From the cell containing the given text, extract its center point as [x, y] coordinate. 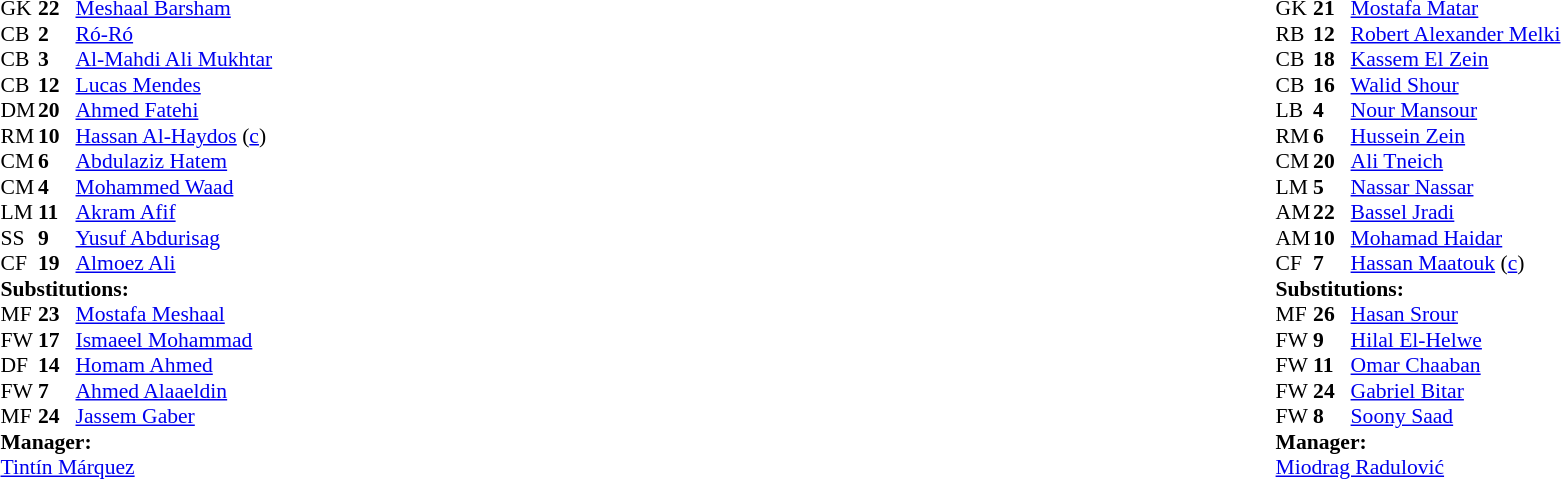
26 [1332, 315]
18 [1332, 59]
Akram Afif [174, 213]
Yusuf Abdurisag [174, 238]
Soony Saad [1456, 417]
Mohammed Waad [174, 187]
Hassan Maatouk (c) [1456, 263]
Jassem Gaber [174, 417]
8 [1332, 417]
3 [57, 59]
Ali Tneich [1456, 161]
Omar Chaaban [1456, 365]
RB [1295, 34]
Abdulaziz Hatem [174, 161]
Kassem El Zein [1456, 59]
Robert Alexander Melki [1456, 34]
Ahmed Fatehi [174, 111]
Mostafa Meshaal [174, 315]
Walid Shour [1456, 85]
Bassel Jradi [1456, 213]
Gabriel Bitar [1456, 391]
Mohamad Haidar [1456, 238]
19 [57, 263]
Hassan Al-Haydos (c) [174, 136]
Almoez Ali [174, 263]
5 [1332, 187]
Ró-Ró [174, 34]
23 [57, 315]
Lucas Mendes [174, 85]
Nour Mansour [1456, 111]
Homam Ahmed [174, 365]
22 [1332, 213]
Hasan Srour [1456, 315]
DM [19, 111]
Nassar Nassar [1456, 187]
Al-Mahdi Ali Mukhtar [174, 59]
2 [57, 34]
Hussein Zein [1456, 136]
14 [57, 365]
LB [1295, 111]
Ahmed Alaaeldin [174, 391]
Ismaeel Mohammad [174, 340]
Hilal El-Helwe [1456, 340]
16 [1332, 85]
17 [57, 340]
DF [19, 365]
SS [19, 238]
